Extract the [x, y] coordinate from the center of the cell holding the provided text.  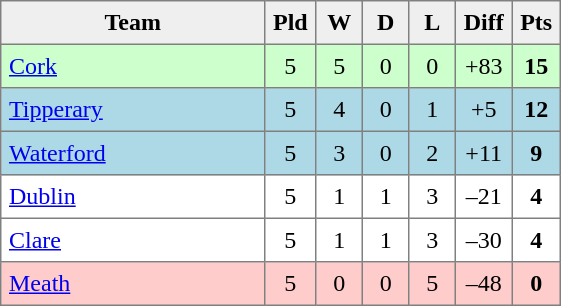
Dublin [133, 197]
Team [133, 23]
Tipperary [133, 110]
Meath [133, 284]
Diff [483, 23]
+5 [483, 110]
15 [536, 66]
Waterford [133, 153]
Cork [133, 66]
Pld [290, 23]
Clare [133, 240]
+83 [483, 66]
D [385, 23]
2 [432, 153]
W [339, 23]
12 [536, 110]
L [432, 23]
–30 [483, 240]
Pts [536, 23]
9 [536, 153]
–48 [483, 284]
–21 [483, 197]
+11 [483, 153]
